Capture the cell that displays the provided text and extract its (X, Y) central coordinate. 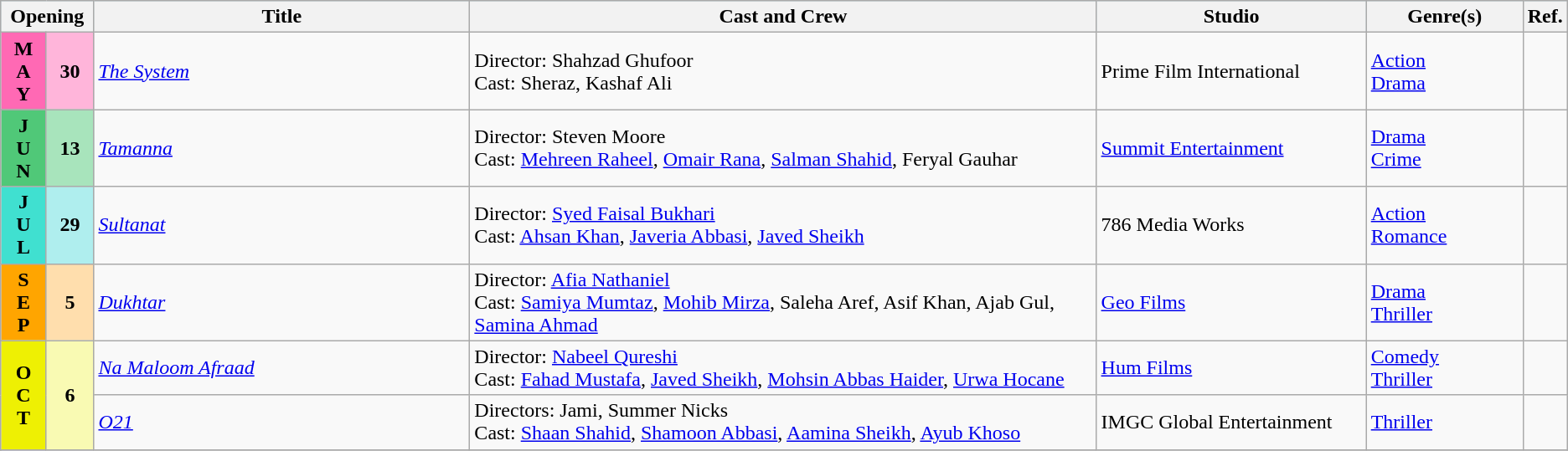
Tamanna (281, 148)
Genre(s) (1444, 17)
29 (70, 225)
786 Media Works (1231, 225)
Director: Steven Moore Cast: Mehreen Raheel, Omair Rana, Salman Shahid, Feryal Gauhar (783, 148)
JUL (23, 225)
IMGC Global Entertainment (1231, 422)
Geo Films (1231, 302)
13 (70, 148)
Action Drama (1444, 71)
SEP (23, 302)
Title (281, 17)
Opening (47, 17)
Na Maloom Afraad (281, 368)
Director: Afia Nathaniel Cast: Samiya Mumtaz, Mohib Mirza, Saleha Aref, Asif Khan, Ajab Gul, Samina Ahmad (783, 302)
Prime Film International (1231, 71)
Action Romance (1444, 225)
30 (70, 71)
Sultanat (281, 225)
Directors: Jami, Summer Nicks Cast: Shaan Shahid, Shamoon Abbasi, Aamina Sheikh, Ayub Khoso (783, 422)
OCT (23, 395)
Comedy Thriller (1444, 368)
Director: Nabeel Qureshi Cast: Fahad Mustafa, Javed Sheikh, Mohsin Abbas Haider, Urwa Hocane (783, 368)
6 (70, 395)
JUN (23, 148)
5 (70, 302)
The System (281, 71)
O21 (281, 422)
Dukhtar (281, 302)
Thriller (1444, 422)
Drama Crime (1444, 148)
MAY (23, 71)
Summit Entertainment (1231, 148)
Cast and Crew (783, 17)
Director: Shahzad Ghufoor Cast: Sheraz, Kashaf Ali (783, 71)
Hum Films (1231, 368)
Studio (1231, 17)
Drama Thriller (1444, 302)
Ref. (1545, 17)
Director: Syed Faisal Bukhari Cast: Ahsan Khan, Javeria Abbasi, Javed Sheikh (783, 225)
